From the cell containing the given text, extract its center point as (x, y) coordinate. 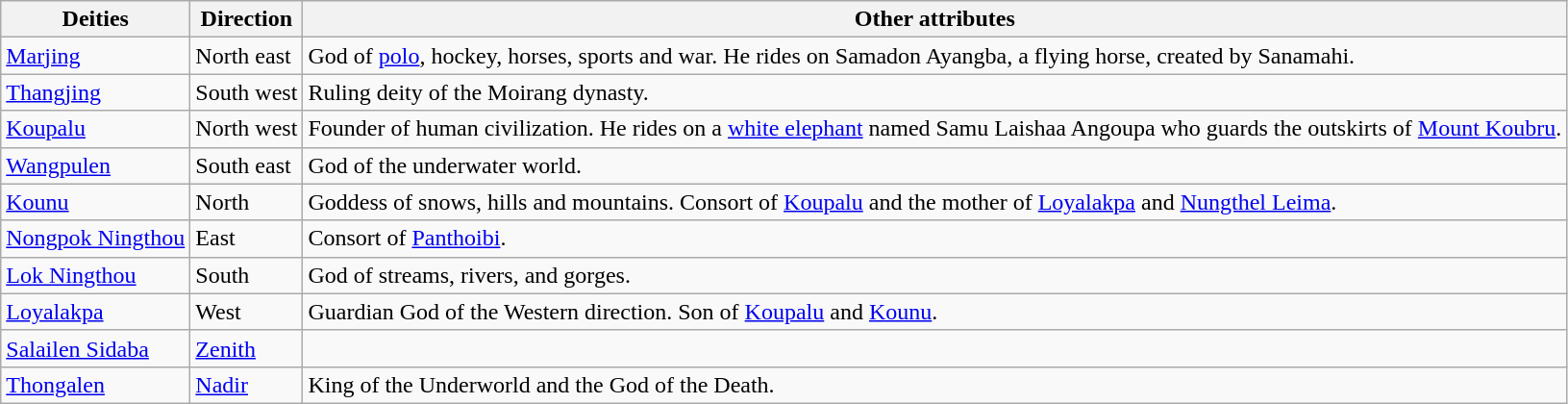
Lok Ningthou (96, 275)
Direction (246, 19)
Koupalu (96, 129)
Thangjing (96, 92)
Loyalakpa (96, 312)
Salailen Sidaba (96, 348)
Founder of human civilization. He rides on a white elephant named Samu Laishaa Angoupa who guards the outskirts of Mount Koubru. (934, 129)
North (246, 202)
Nongpok Ningthou (96, 239)
God of streams, rivers, and gorges. (934, 275)
Other attributes (934, 19)
North east (246, 56)
Thongalen (96, 385)
Wangpulen (96, 165)
Goddess of snows, hills and mountains. Consort of Koupalu and the mother of Loyalakpa and Nungthel Leima. (934, 202)
Marjing (96, 56)
God of polo, hockey, horses, sports and war. He rides on Samadon Ayangba, a flying horse, created by Sanamahi. (934, 56)
South (246, 275)
North west (246, 129)
Deities (96, 19)
East (246, 239)
Nadir (246, 385)
Guardian God of the Western direction. Son of Koupalu and Kounu. (934, 312)
Zenith (246, 348)
South east (246, 165)
South west (246, 92)
King of the Underworld and the God of the Death. (934, 385)
God of the underwater world. (934, 165)
Kounu (96, 202)
Consort of Panthoibi. (934, 239)
West (246, 312)
Ruling deity of the Moirang dynasty. (934, 92)
